Pinpoint the cell where the given text exists, returning its (X, Y) midpoint coordinate. 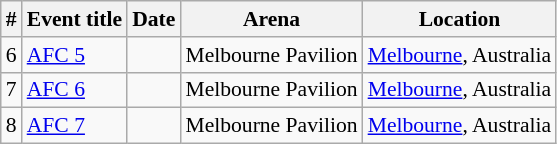
8 (12, 126)
7 (12, 90)
Date (154, 19)
# (12, 19)
6 (12, 55)
Event title (74, 19)
AFC 6 (74, 90)
Location (460, 19)
Arena (271, 19)
AFC 7 (74, 126)
AFC 5 (74, 55)
